Identify which cell holds the provided text, then report its (x, y) central coordinate. 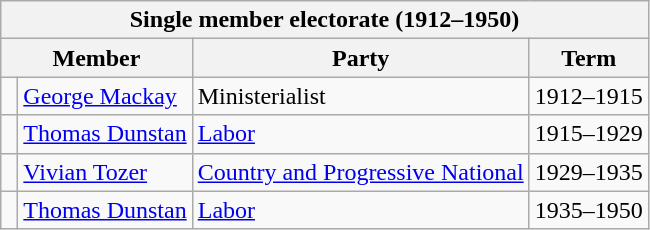
Ministerialist (360, 96)
Vivian Tozer (105, 172)
Term (588, 58)
1935–1950 (588, 210)
1929–1935 (588, 172)
Member (96, 58)
1915–1929 (588, 134)
1912–1915 (588, 96)
Single member electorate (1912–1950) (325, 20)
Party (360, 58)
Country and Progressive National (360, 172)
George Mackay (105, 96)
